Scan for the cell matching the given text and deliver its [X, Y] coordinate at center. 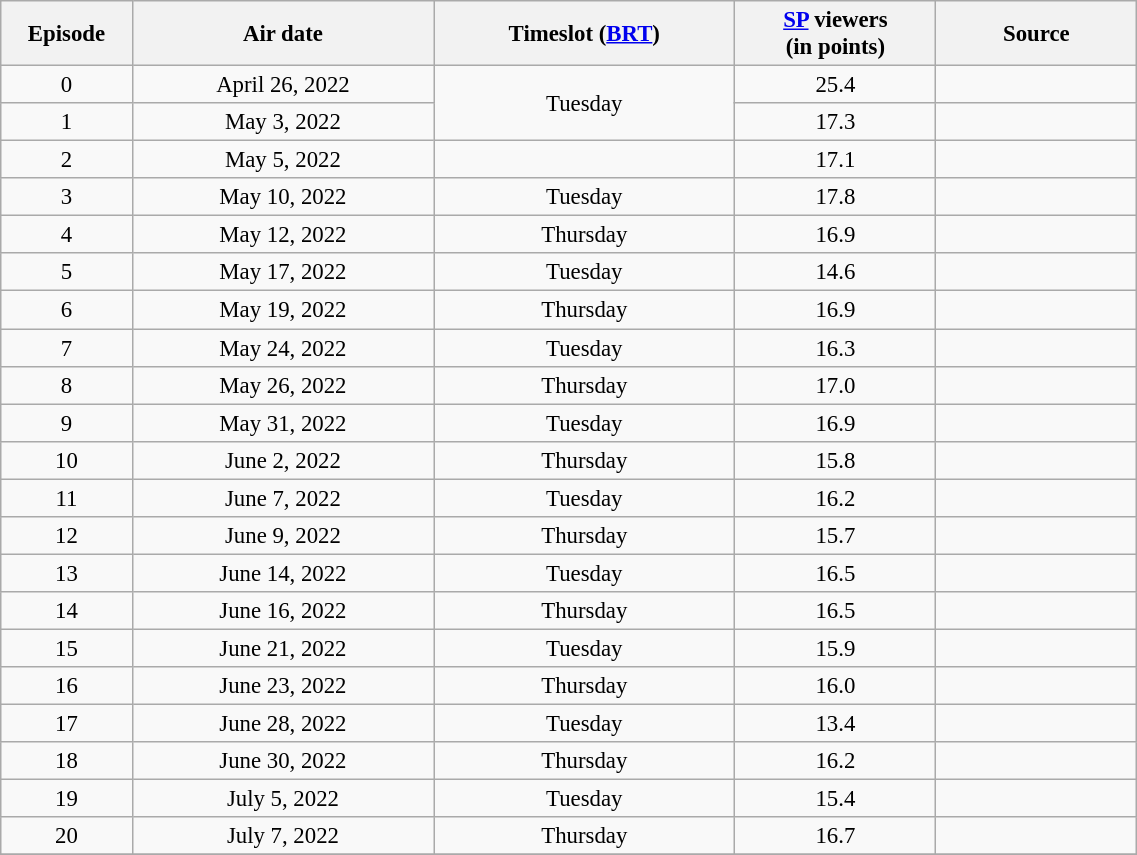
17.1 [836, 160]
May 12, 2022 [282, 235]
0 [66, 85]
17.3 [836, 122]
June 16, 2022 [282, 611]
13 [66, 573]
May 3, 2022 [282, 122]
5 [66, 273]
17.0 [836, 385]
15.9 [836, 648]
14.6 [836, 273]
2 [66, 160]
6 [66, 310]
May 5, 2022 [282, 160]
12 [66, 536]
July 5, 2022 [282, 799]
16.7 [836, 836]
16.3 [836, 348]
June 9, 2022 [282, 536]
July 7, 2022 [282, 836]
15.4 [836, 799]
14 [66, 611]
June 7, 2022 [282, 498]
June 14, 2022 [282, 573]
10 [66, 460]
16 [66, 686]
1 [66, 122]
May 24, 2022 [282, 348]
25.4 [836, 85]
May 17, 2022 [282, 273]
16.0 [836, 686]
June 2, 2022 [282, 460]
Episode [66, 34]
18 [66, 761]
June 30, 2022 [282, 761]
April 26, 2022 [282, 85]
20 [66, 836]
Air date [282, 34]
15 [66, 648]
Timeslot (BRT) [584, 34]
13.4 [836, 724]
7 [66, 348]
4 [66, 235]
May 26, 2022 [282, 385]
May 10, 2022 [282, 197]
9 [66, 423]
3 [66, 197]
19 [66, 799]
Source [1036, 34]
15.8 [836, 460]
17 [66, 724]
May 31, 2022 [282, 423]
17.8 [836, 197]
June 23, 2022 [282, 686]
8 [66, 385]
May 19, 2022 [282, 310]
SP viewers(in points) [836, 34]
11 [66, 498]
June 28, 2022 [282, 724]
15.7 [836, 536]
June 21, 2022 [282, 648]
